Extract the (X, Y) coordinate from the center of the cell holding the provided text.  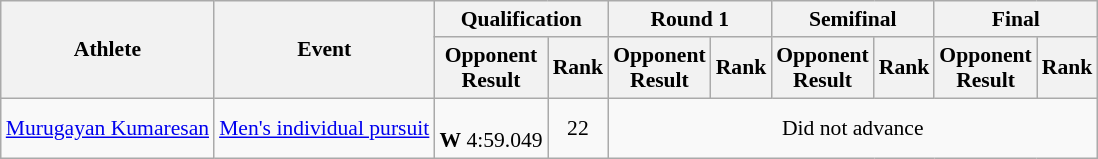
Men's individual pursuit (324, 128)
Murugayan Kumaresan (108, 128)
W 4:59.049 (490, 128)
Event (324, 50)
22 (578, 128)
Round 1 (690, 19)
Semifinal (852, 19)
Final (1016, 19)
Athlete (108, 50)
Did not advance (852, 128)
Qualification (521, 19)
